Capture the cell that displays the provided text and extract its (x, y) central coordinate. 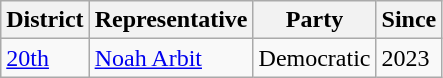
20th (45, 58)
Since (409, 20)
Noah Arbit (171, 58)
2023 (409, 58)
Party (314, 20)
Democratic (314, 58)
District (45, 20)
Representative (171, 20)
